Search for the cell housing the specified text and yield its [X, Y] center coordinate. 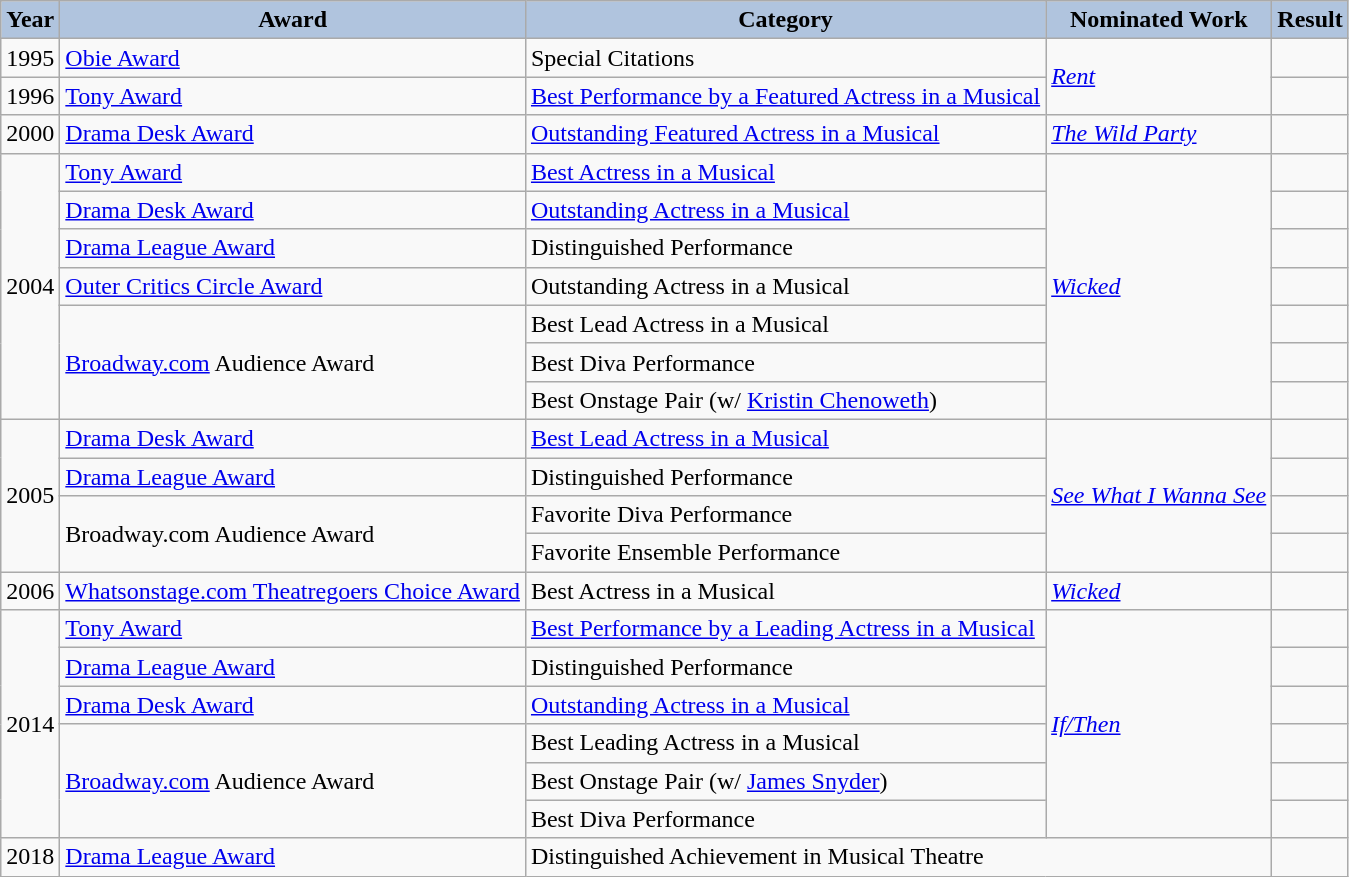
Distinguished Achievement in Musical Theatre [898, 857]
Whatsonstage.com Theatregoers Choice Award [293, 591]
Best Onstage Pair (w/ Kristin Chenoweth) [785, 400]
Obie Award [293, 58]
Special Citations [785, 58]
Favorite Ensemble Performance [785, 553]
Rent [1159, 77]
Favorite Diva Performance [785, 515]
2014 [30, 724]
Best Performance by a Featured Actress in a Musical [785, 96]
2004 [30, 286]
1995 [30, 58]
Year [30, 20]
Outstanding Featured Actress in a Musical [785, 134]
The Wild Party [1159, 134]
Best Performance by a Leading Actress in a Musical [785, 629]
Outer Critics Circle Award [293, 286]
2018 [30, 857]
Best Onstage Pair (w/ James Snyder) [785, 781]
2006 [30, 591]
If/Then [1159, 724]
Award [293, 20]
Nominated Work [1159, 20]
Category [785, 20]
2005 [30, 495]
2000 [30, 134]
Best Leading Actress in a Musical [785, 743]
Result [1310, 20]
See What I Wanna See [1159, 495]
1996 [30, 96]
